Identify which cell holds the provided text, then report its [X, Y] central coordinate. 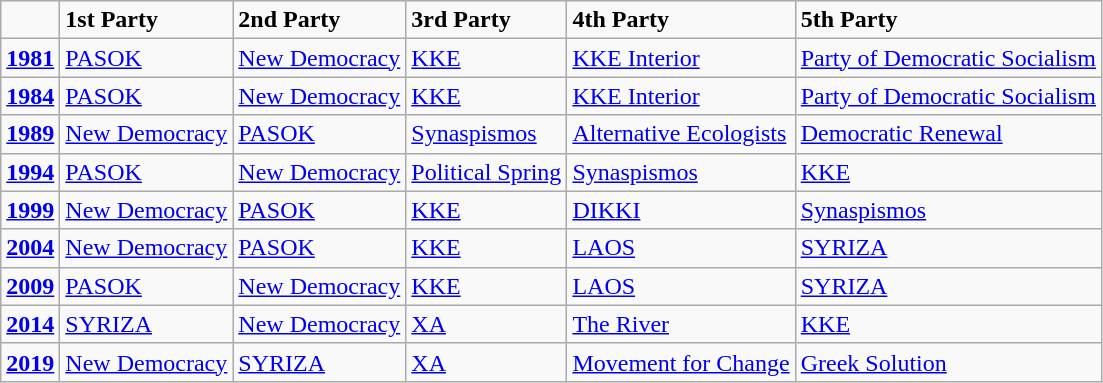
Greek Solution [948, 362]
3rd Party [486, 20]
The River [681, 324]
Alternative Ecologists [681, 134]
2009 [30, 286]
2019 [30, 362]
1981 [30, 58]
1994 [30, 172]
1984 [30, 96]
2nd Party [320, 20]
5th Party [948, 20]
2014 [30, 324]
1999 [30, 210]
2004 [30, 248]
Democratic Renewal [948, 134]
4th Party [681, 20]
Political Spring [486, 172]
Movement for Change [681, 362]
DIKKI [681, 210]
1989 [30, 134]
1st Party [146, 20]
